From the cell containing the given text, extract its center point as [X, Y] coordinate. 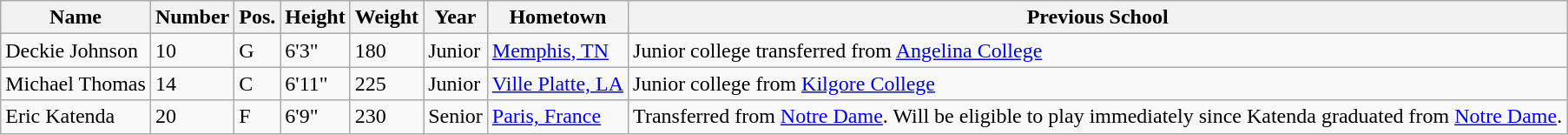
Eric Katenda [76, 117]
225 [386, 84]
Michael Thomas [76, 84]
Number [192, 17]
Paris, France [557, 117]
14 [192, 84]
6'3" [315, 51]
Previous School [1097, 17]
230 [386, 117]
G [257, 51]
6'11" [315, 84]
Junior college from Kilgore College [1097, 84]
Junior college transferred from Angelina College [1097, 51]
Hometown [557, 17]
6'9" [315, 117]
180 [386, 51]
Senior [456, 117]
Transferred from Notre Dame. Will be eligible to play immediately since Katenda graduated from Notre Dame. [1097, 117]
F [257, 117]
Deckie Johnson [76, 51]
20 [192, 117]
Height [315, 17]
Pos. [257, 17]
10 [192, 51]
C [257, 84]
Name [76, 17]
Weight [386, 17]
Memphis, TN [557, 51]
Ville Platte, LA [557, 84]
Year [456, 17]
